Identify which cell holds the provided text, then report its [X, Y] central coordinate. 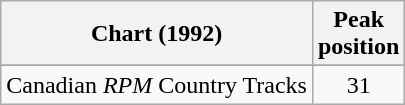
31 [358, 85]
Canadian RPM Country Tracks [157, 85]
Chart (1992) [157, 34]
Peakposition [358, 34]
